Provide the [x, y] coordinate of the cell's center where the given text is located.  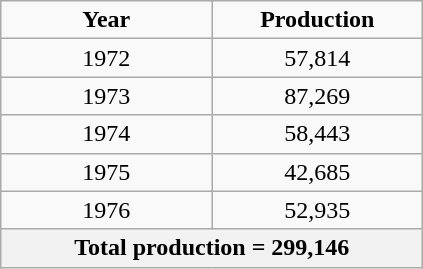
1976 [106, 210]
Year [106, 20]
57,814 [318, 58]
87,269 [318, 96]
1974 [106, 134]
1973 [106, 96]
Total production = 299,146 [212, 248]
1975 [106, 172]
58,443 [318, 134]
Production [318, 20]
42,685 [318, 172]
52,935 [318, 210]
1972 [106, 58]
